Identify which cell holds the provided text, then report its [x, y] central coordinate. 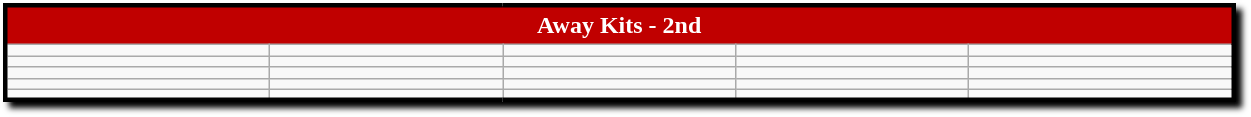
Away Kits - 2nd [619, 25]
